Scan for the cell matching the given text and deliver its [X, Y] coordinate at center. 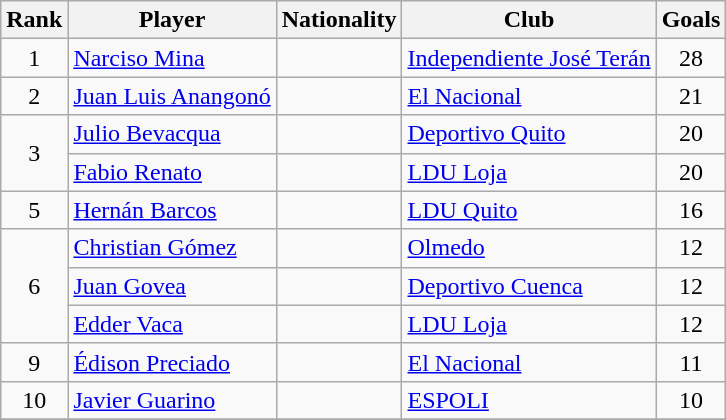
Rank [34, 20]
Julio Bevacqua [172, 134]
ESPOLI [529, 400]
Juan Govea [172, 286]
1 [34, 58]
2 [34, 96]
Juan Luis Anangonó [172, 96]
3 [34, 153]
Deportivo Cuenca [529, 286]
11 [691, 362]
Narciso Mina [172, 58]
Christian Gómez [172, 248]
Hernán Barcos [172, 210]
Olmedo [529, 248]
Nationality [339, 20]
21 [691, 96]
Javier Guarino [172, 400]
Édison Preciado [172, 362]
6 [34, 286]
9 [34, 362]
LDU Quito [529, 210]
Fabio Renato [172, 172]
Independiente José Terán [529, 58]
5 [34, 210]
28 [691, 58]
Player [172, 20]
Goals [691, 20]
Club [529, 20]
Deportivo Quito [529, 134]
Edder Vaca [172, 324]
16 [691, 210]
